Identify which cell holds the provided text, then report its (X, Y) central coordinate. 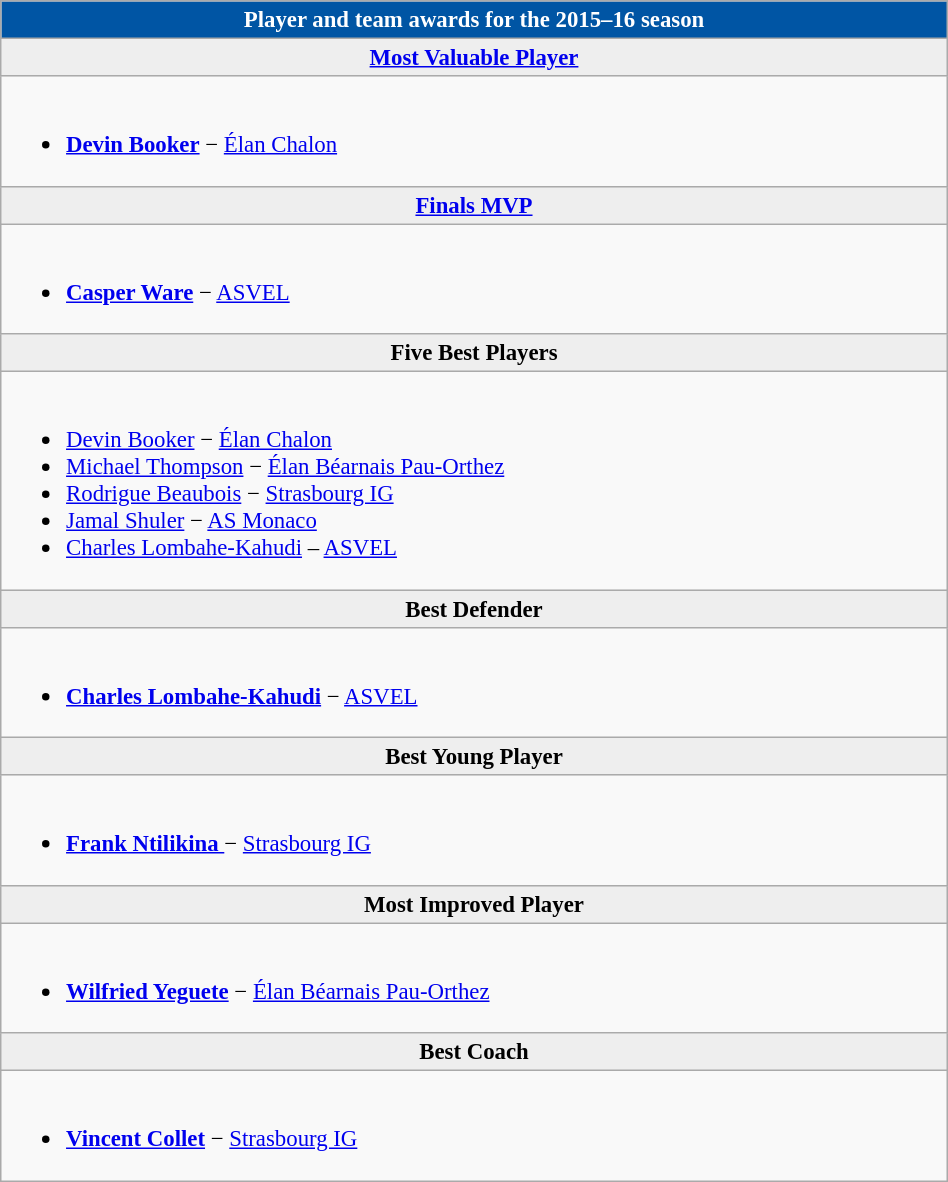
Finals MVP (474, 205)
Best Coach (474, 1052)
Devin Booker − Élan Chalon (474, 131)
Five Best Players (474, 353)
Most Improved Player (474, 904)
Wilfried Yeguete − Élan Béarnais Pau-Orthez (474, 978)
Player and team awards for the 2015–16 season (474, 20)
Vincent Collet − Strasbourg IG (474, 1126)
Most Valuable Player (474, 58)
Charles Lombahe-Kahudi − ASVEL (474, 682)
Casper Ware − ASVEL (474, 279)
Frank Ntilikina − Strasbourg IG (474, 830)
Best Young Player (474, 757)
Best Defender (474, 609)
